Detect which cell encompasses the target text, then output its (X, Y) center coordinate. 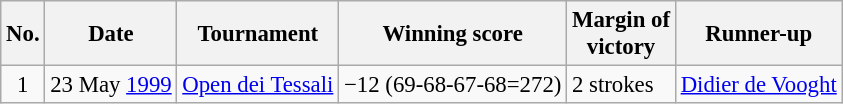
Margin ofvictory (622, 34)
Runner-up (758, 34)
23 May 1999 (111, 85)
1 (23, 85)
Tournament (258, 34)
Winning score (453, 34)
Date (111, 34)
−12 (69-68-67-68=272) (453, 85)
No. (23, 34)
Didier de Vooght (758, 85)
2 strokes (622, 85)
Open dei Tessali (258, 85)
